Provide the [X, Y] coordinate of the cell's center where the given text is located.  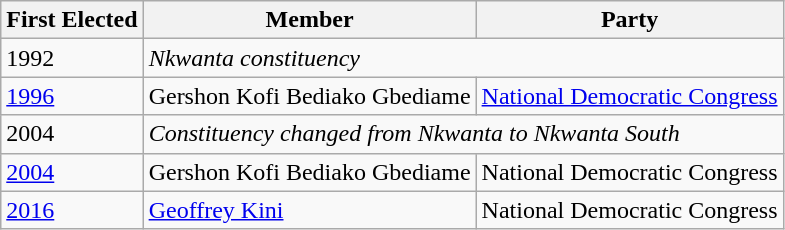
1996 [72, 96]
Member [310, 20]
Party [630, 20]
1992 [72, 58]
First Elected [72, 20]
Nkwanta constituency [463, 58]
Geoffrey Kini [310, 210]
Constituency changed from Nkwanta to Nkwanta South [463, 134]
2016 [72, 210]
